Identify which cell holds the provided text, then report its (x, y) central coordinate. 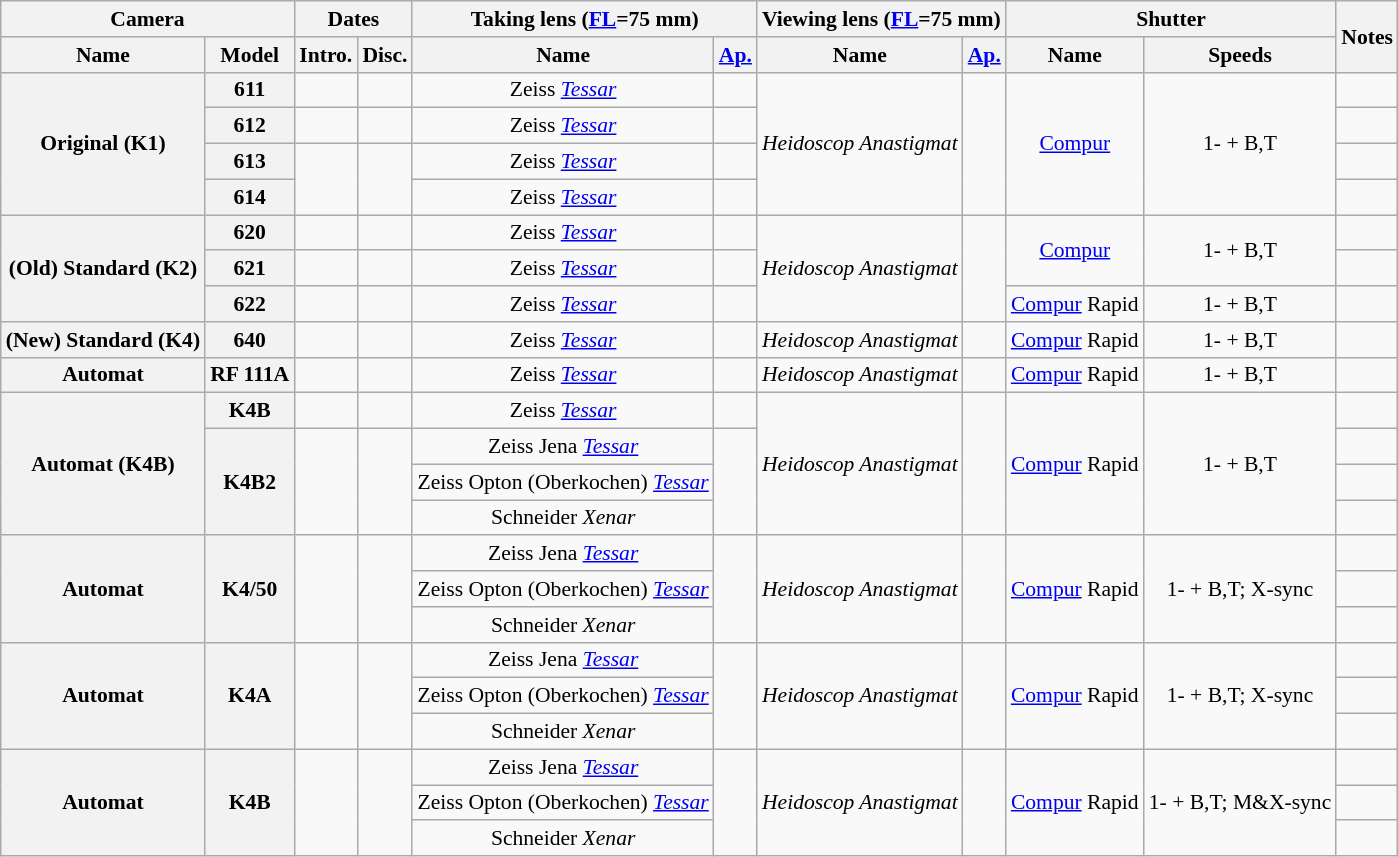
614 (250, 197)
K4B2 (250, 482)
Notes (1367, 36)
Intro. (326, 55)
K4A (250, 696)
Camera (148, 19)
RF 111A (250, 375)
622 (250, 304)
Shutter (1171, 19)
621 (250, 269)
Dates (353, 19)
K4/50 (250, 590)
Viewing lens (FL=75 mm) (882, 19)
Original (K1) (103, 143)
611 (250, 90)
Model (250, 55)
1- + B,T; M&X-sync (1240, 802)
640 (250, 340)
Automat (K4B) (103, 464)
Speeds (1240, 55)
Disc. (384, 55)
(New) Standard (K4) (103, 340)
Taking lens (FL=75 mm) (584, 19)
612 (250, 126)
613 (250, 162)
620 (250, 233)
(Old) Standard (K2) (103, 268)
